Determine the [X, Y] coordinate at the center of the cell enclosing the given text.  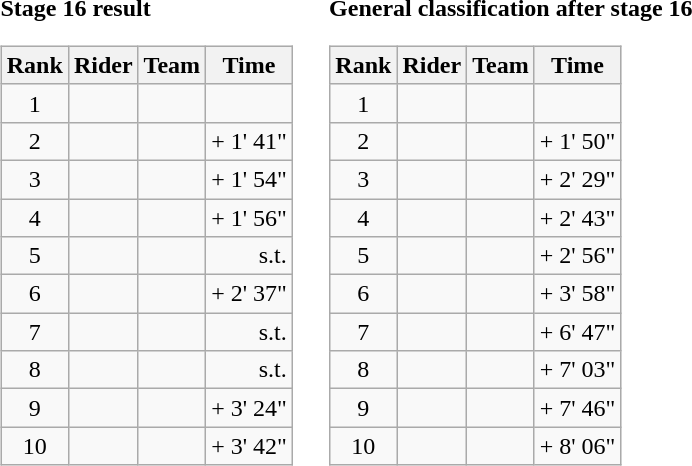
+ 3' 58" [578, 294]
+ 8' 06" [578, 446]
+ 2' 56" [578, 256]
+ 3' 24" [250, 408]
+ 7' 03" [578, 370]
+ 1' 54" [250, 179]
+ 1' 56" [250, 217]
+ 6' 47" [578, 332]
+ 2' 37" [250, 294]
+ 1' 50" [578, 141]
+ 7' 46" [578, 408]
+ 2' 43" [578, 217]
+ 3' 42" [250, 446]
+ 1' 41" [250, 141]
+ 2' 29" [578, 179]
